Determine the (x, y) coordinate at the center of the cell enclosing the given text.  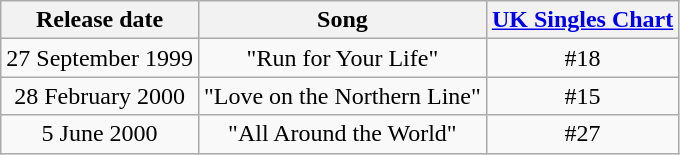
27 September 1999 (100, 58)
#18 (582, 58)
5 June 2000 (100, 134)
Song (342, 20)
#27 (582, 134)
"Love on the Northern Line" (342, 96)
"Run for Your Life" (342, 58)
Release date (100, 20)
28 February 2000 (100, 96)
"All Around the World" (342, 134)
#15 (582, 96)
UK Singles Chart (582, 20)
